Search for the cell housing the specified text and yield its (X, Y) center coordinate. 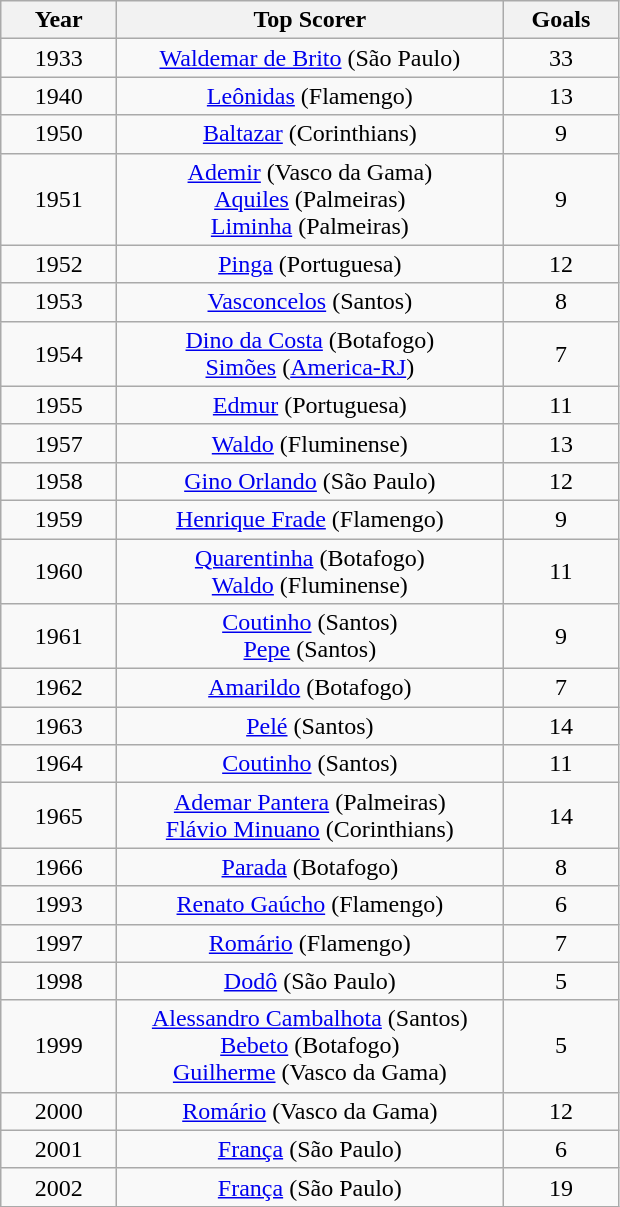
Renato Gaúcho (Flamengo) (310, 905)
1950 (59, 134)
2001 (59, 1149)
Coutinho (Santos) Pepe (Santos) (310, 636)
1997 (59, 943)
1998 (59, 981)
Year (59, 20)
Waldo (Fluminense) (310, 443)
1951 (59, 199)
1966 (59, 867)
2002 (59, 1187)
1963 (59, 726)
1953 (59, 302)
1965 (59, 816)
Dino da Costa (Botafogo) Simões (America-RJ) (310, 354)
1954 (59, 354)
Leônidas (Flamengo) (310, 96)
Henrique Frade (Flamengo) (310, 519)
1961 (59, 636)
Goals (561, 20)
Romário (Flamengo) (310, 943)
1957 (59, 443)
1955 (59, 405)
Pelé (Santos) (310, 726)
Ademir (Vasco da Gama) Aquiles (Palmeiras) Liminha (Palmeiras) (310, 199)
Parada (Botafogo) (310, 867)
Quarentinha (Botafogo) Waldo (Fluminense) (310, 570)
1952 (59, 264)
1962 (59, 688)
Alessandro Cambalhota (Santos) Bebeto (Botafogo) Guilherme (Vasco da Gama) (310, 1046)
Edmur (Portuguesa) (310, 405)
1960 (59, 570)
Romário (Vasco da Gama) (310, 1111)
Coutinho (Santos) (310, 764)
2000 (59, 1111)
Waldemar de Brito (São Paulo) (310, 58)
Top Scorer (310, 20)
1993 (59, 905)
Ademar Pantera (Palmeiras) Flávio Minuano (Corinthians) (310, 816)
1964 (59, 764)
Vasconcelos (Santos) (310, 302)
19 (561, 1187)
1999 (59, 1046)
Amarildo (Botafogo) (310, 688)
Baltazar (Corinthians) (310, 134)
1940 (59, 96)
Pinga (Portuguesa) (310, 264)
Dodô (São Paulo) (310, 981)
1933 (59, 58)
33 (561, 58)
Gino Orlando (São Paulo) (310, 481)
1959 (59, 519)
1958 (59, 481)
